Search for the cell housing the specified text and yield its [x, y] center coordinate. 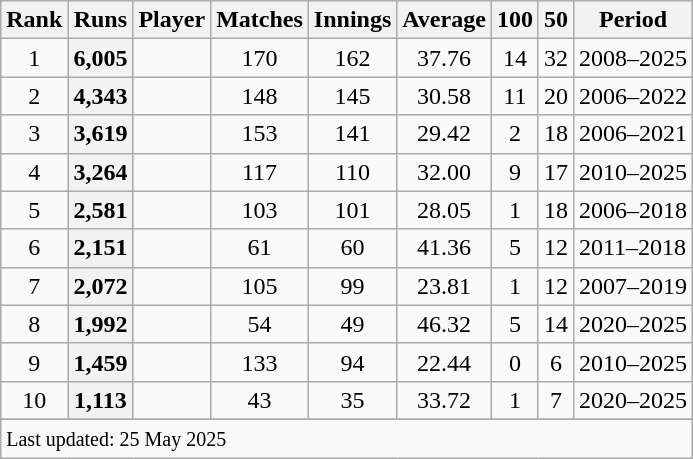
50 [556, 20]
103 [260, 210]
3,619 [100, 134]
4,343 [100, 96]
Innings [352, 20]
6,005 [100, 58]
37.76 [444, 58]
4 [34, 172]
153 [260, 134]
11 [514, 96]
46.32 [444, 324]
100 [514, 20]
3,264 [100, 172]
133 [260, 362]
41.36 [444, 248]
17 [556, 172]
2006–2018 [632, 210]
32.00 [444, 172]
117 [260, 172]
2,581 [100, 210]
2007–2019 [632, 286]
0 [514, 362]
22.44 [444, 362]
3 [34, 134]
61 [260, 248]
Last updated: 25 May 2025 [347, 438]
2011–2018 [632, 248]
32 [556, 58]
1,992 [100, 324]
30.58 [444, 96]
101 [352, 210]
43 [260, 400]
2006–2021 [632, 134]
Player [172, 20]
33.72 [444, 400]
110 [352, 172]
2,151 [100, 248]
10 [34, 400]
1,113 [100, 400]
49 [352, 324]
Runs [100, 20]
23.81 [444, 286]
2,072 [100, 286]
141 [352, 134]
94 [352, 362]
99 [352, 286]
162 [352, 58]
105 [260, 286]
Matches [260, 20]
8 [34, 324]
Rank [34, 20]
1,459 [100, 362]
20 [556, 96]
29.42 [444, 134]
170 [260, 58]
148 [260, 96]
2008–2025 [632, 58]
145 [352, 96]
2006–2022 [632, 96]
35 [352, 400]
Period [632, 20]
54 [260, 324]
Average [444, 20]
60 [352, 248]
28.05 [444, 210]
